Pinpoint the cell where the given text exists, returning its [X, Y] midpoint coordinate. 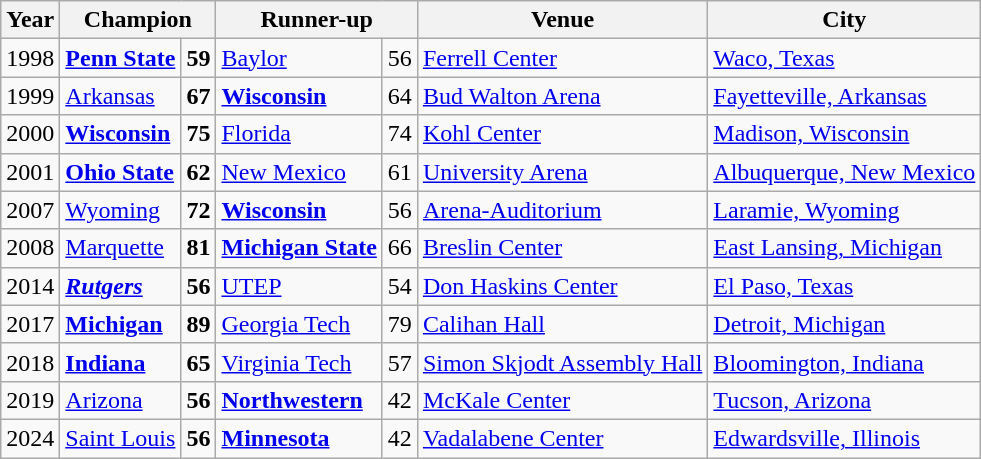
McKale Center [562, 400]
2024 [30, 438]
Arkansas [120, 96]
Laramie, Wyoming [844, 210]
New Mexico [299, 172]
Minnesota [299, 438]
67 [198, 96]
Bloomington, Indiana [844, 362]
57 [400, 362]
Waco, Texas [844, 58]
Penn State [120, 58]
Baylor [299, 58]
Don Haskins Center [562, 286]
Champion [138, 20]
2017 [30, 324]
Breslin Center [562, 248]
Albuquerque, New Mexico [844, 172]
Saint Louis [120, 438]
79 [400, 324]
Edwardsville, Illinois [844, 438]
Bud Walton Arena [562, 96]
75 [198, 134]
Indiana [120, 362]
2019 [30, 400]
2000 [30, 134]
64 [400, 96]
Simon Skjodt Assembly Hall [562, 362]
Fayetteville, Arkansas [844, 96]
1998 [30, 58]
Madison, Wisconsin [844, 134]
1999 [30, 96]
Florida [299, 134]
72 [198, 210]
Ferrell Center [562, 58]
City [844, 20]
54 [400, 286]
Vadalabene Center [562, 438]
Northwestern [299, 400]
UTEP [299, 286]
Arena-Auditorium [562, 210]
Georgia Tech [299, 324]
Virginia Tech [299, 362]
Calihan Hall [562, 324]
Kohl Center [562, 134]
Wyoming [120, 210]
Ohio State [120, 172]
2008 [30, 248]
Arizona [120, 400]
University Arena [562, 172]
Detroit, Michigan [844, 324]
65 [198, 362]
74 [400, 134]
2018 [30, 362]
East Lansing, Michigan [844, 248]
2014 [30, 286]
2007 [30, 210]
El Paso, Texas [844, 286]
Venue [562, 20]
Year [30, 20]
Michigan State [299, 248]
81 [198, 248]
Rutgers [120, 286]
Tucson, Arizona [844, 400]
61 [400, 172]
Runner-up [316, 20]
Michigan [120, 324]
89 [198, 324]
62 [198, 172]
Marquette [120, 248]
59 [198, 58]
2001 [30, 172]
66 [400, 248]
